Detect which cell encompasses the target text, then output its (X, Y) center coordinate. 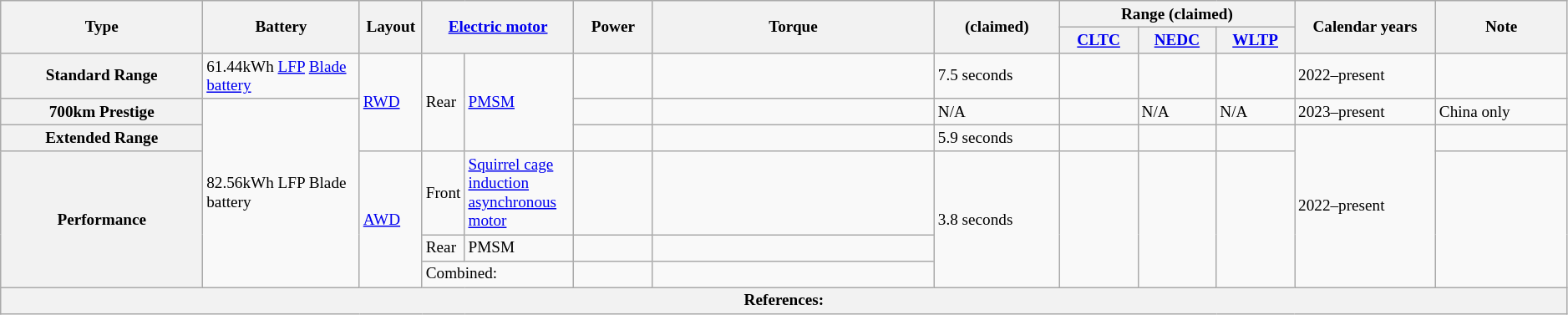
Type (102, 27)
Range (claimed) (1176, 14)
61.44kWh LFP Blade battery (282, 76)
Torque (794, 27)
Calendar years (1365, 27)
Power (613, 27)
2023–present (1365, 112)
5.9 seconds (997, 139)
CLTC (1099, 40)
Combined: (498, 274)
Layout (391, 27)
Performance (102, 219)
China only (1501, 112)
Extended Range (102, 139)
3.8 seconds (997, 219)
AWD (391, 219)
(claimed) (997, 27)
700km Prestige (102, 112)
RWD (391, 102)
Electric motor (498, 27)
References: (784, 301)
7.5 seconds (997, 76)
Standard Range (102, 76)
Squirrel cage induction asynchronous motor (520, 192)
NEDC (1177, 40)
Front (443, 192)
82.56kWh LFP Blade battery (282, 193)
WLTP (1256, 40)
Battery (282, 27)
Note (1501, 27)
